Return the [x, y] coordinate for the center point of the cell that contains the specified text.  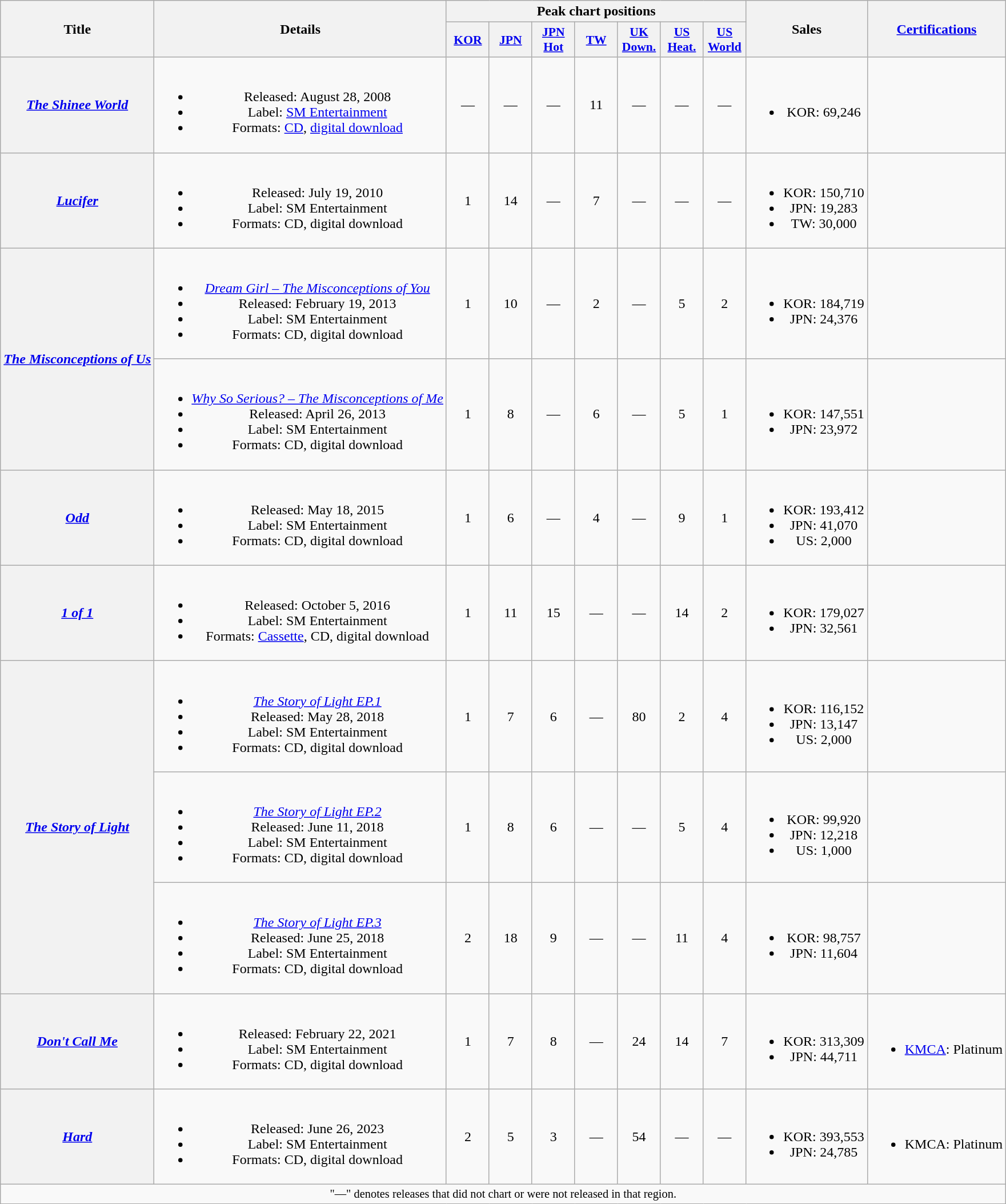
The Story of Light [78, 827]
Peak chart positions [596, 11]
KOR: 393,553JPN: 24,785 [807, 1137]
KOR: 313,309JPN: 44,711 [807, 1041]
24 [639, 1041]
USWorld [724, 40]
KOR: 99,920JPN: 12,218US: 1,000 [807, 827]
Sales [807, 29]
KOR: 179,027JPN: 32,561 [807, 613]
KOR: 116,152JPN: 13,147US: 2,000 [807, 716]
Released: July 19, 2010Label: SM EntertainmentFormats: CD, digital download [300, 200]
KOR: 147,551JPN: 23,972 [807, 414]
Hard [78, 1137]
The Story of Light EP.3Released: June 25, 2018Label: SM EntertainmentFormats: CD, digital download [300, 938]
Details [300, 29]
Odd [78, 518]
Released: June 26, 2023Label: SM EntertainmentFormats: CD, digital download [300, 1137]
Title [78, 29]
1 of 1 [78, 613]
UK Down. [639, 40]
Released: August 28, 2008Label: SM EntertainmentFormats: CD, digital download [300, 105]
80 [639, 716]
Released: October 5, 2016Label: SM EntertainmentFormats: Cassette, CD, digital download [300, 613]
Lucifer [78, 200]
KOR: 184,719JPN: 24,376 [807, 303]
"—" denotes releases that did not chart or were not released in that region. [503, 1194]
Released: May 18, 2015Label: SM EntertainmentFormats: CD, digital download [300, 518]
The Shinee World [78, 105]
KOR: 98,757JPN: 11,604 [807, 938]
Certifications [936, 29]
JPN Hot [553, 40]
54 [639, 1137]
Released: February 22, 2021Label: SM EntertainmentFormats: CD, digital download [300, 1041]
JPN [511, 40]
KOR: 69,246 [807, 105]
KOR [467, 40]
10 [511, 303]
The Misconceptions of Us [78, 359]
Dream Girl – The Misconceptions of YouReleased: February 19, 2013Label: SM EntertainmentFormats: CD, digital download [300, 303]
TW [596, 40]
KOR: 150,710JPN: 19,283TW: 30,000 [807, 200]
Why So Serious? – The Misconceptions of MeReleased: April 26, 2013Label: SM EntertainmentFormats: CD, digital download [300, 414]
USHeat. [682, 40]
15 [553, 613]
3 [553, 1137]
KOR: 193,412JPN: 41,070US: 2,000 [807, 518]
The Story of Light EP.2Released: June 11, 2018Label: SM EntertainmentFormats: CD, digital download [300, 827]
The Story of Light EP.1Released: May 28, 2018Label: SM EntertainmentFormats: CD, digital download [300, 716]
18 [511, 938]
Don't Call Me [78, 1041]
